Search for the cell housing the specified text and yield its (x, y) center coordinate. 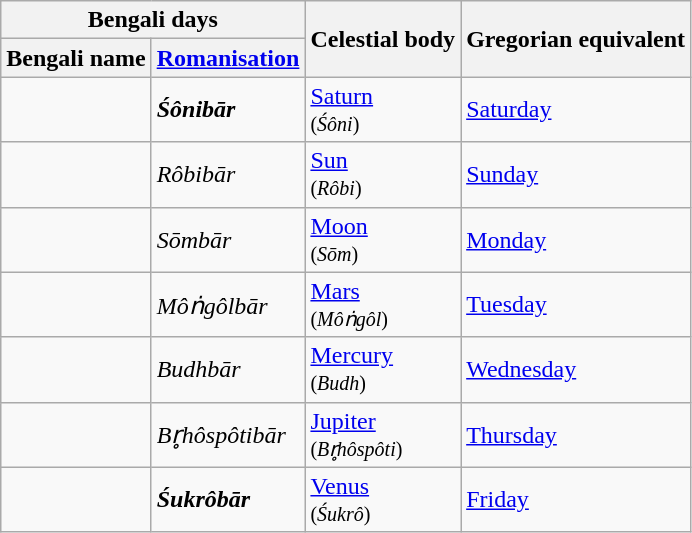
Moon(Sōm) (383, 240)
Wednesday (576, 370)
Mercury(Budh) (383, 370)
Budhbār (228, 370)
Sōmbār (228, 240)
Môṅgôlbār (228, 304)
Saturday (576, 110)
Sunday (576, 174)
Saturn(Śôni) (383, 110)
Celestial body (383, 39)
Br̥hôspôtibār (228, 434)
Rôbibār (228, 174)
Romanisation (228, 58)
Jupiter(Br̥hôspôti) (383, 434)
Venus(Śukrô) (383, 500)
Bengali days (153, 20)
Thursday (576, 434)
Friday (576, 500)
Monday (576, 240)
Sun(Rôbi) (383, 174)
Śônibār (228, 110)
Śukrôbār (228, 500)
Bengali name (76, 58)
Mars(Môṅgôl) (383, 304)
Tuesday (576, 304)
Gregorian equivalent (576, 39)
